Scan for the cell matching the given text and deliver its [X, Y] coordinate at center. 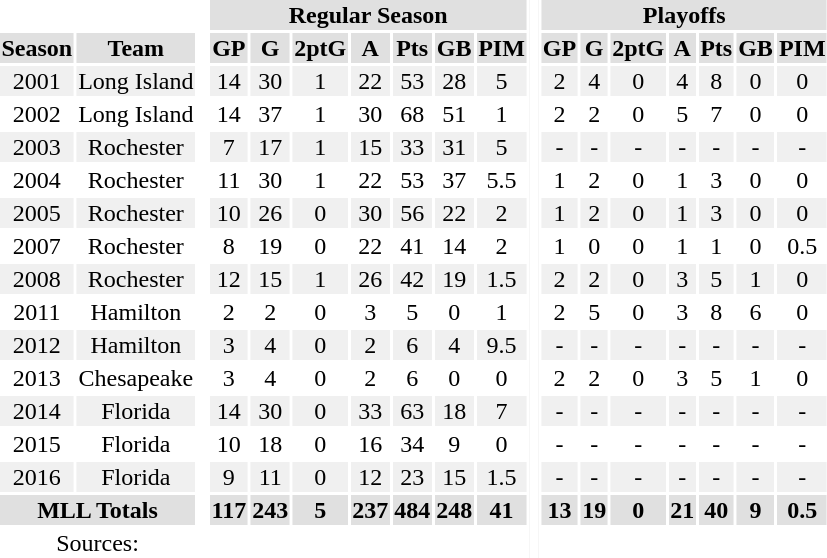
Playoffs [684, 15]
13 [559, 510]
243 [270, 510]
51 [454, 114]
2008 [37, 279]
2004 [37, 180]
34 [412, 444]
484 [412, 510]
Regular Season [368, 15]
2014 [37, 411]
9.5 [502, 345]
23 [412, 477]
68 [412, 114]
21 [682, 510]
117 [229, 510]
42 [412, 279]
2002 [37, 114]
28 [454, 81]
237 [370, 510]
248 [454, 510]
MLL Totals [98, 510]
2015 [37, 444]
2012 [37, 345]
63 [412, 411]
2001 [37, 81]
Season [37, 48]
2013 [37, 378]
2003 [37, 147]
17 [270, 147]
56 [412, 213]
2011 [37, 312]
Sources: [98, 543]
5.5 [502, 180]
40 [716, 510]
2007 [37, 246]
31 [454, 147]
16 [370, 444]
2016 [37, 477]
Chesapeake [136, 378]
2005 [37, 213]
Team [136, 48]
